From the cell containing the given text, extract its center point as [X, Y] coordinate. 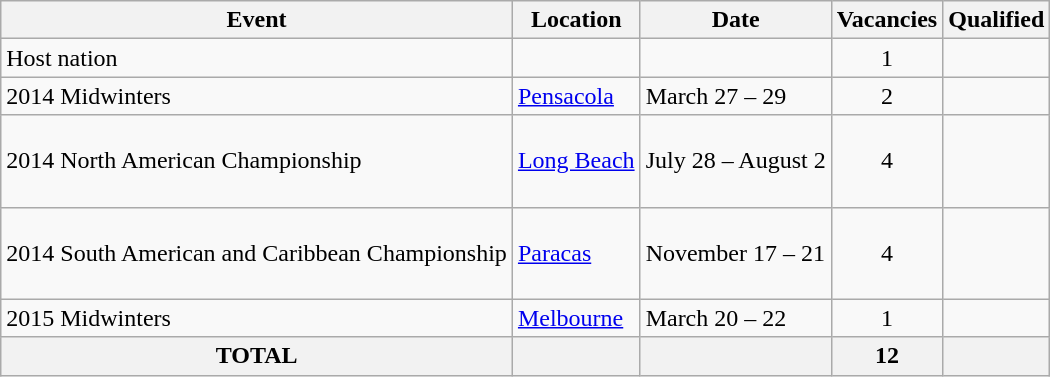
Event [257, 20]
Pensacola [576, 96]
2014 North American Championship [257, 161]
2 [887, 96]
Melbourne [576, 318]
Vacancies [887, 20]
July 28 – August 2 [736, 161]
March 20 – 22 [736, 318]
Location [576, 20]
Paracas [576, 253]
Host nation [257, 58]
2015 Midwinters [257, 318]
March 27 – 29 [736, 96]
TOTAL [257, 356]
2014 South American and Caribbean Championship [257, 253]
Long Beach [576, 161]
Qualified [996, 20]
November 17 – 21 [736, 253]
Date [736, 20]
12 [887, 356]
2014 Midwinters [257, 96]
